Return the [X, Y] coordinate for the center point of the cell that contains the specified text.  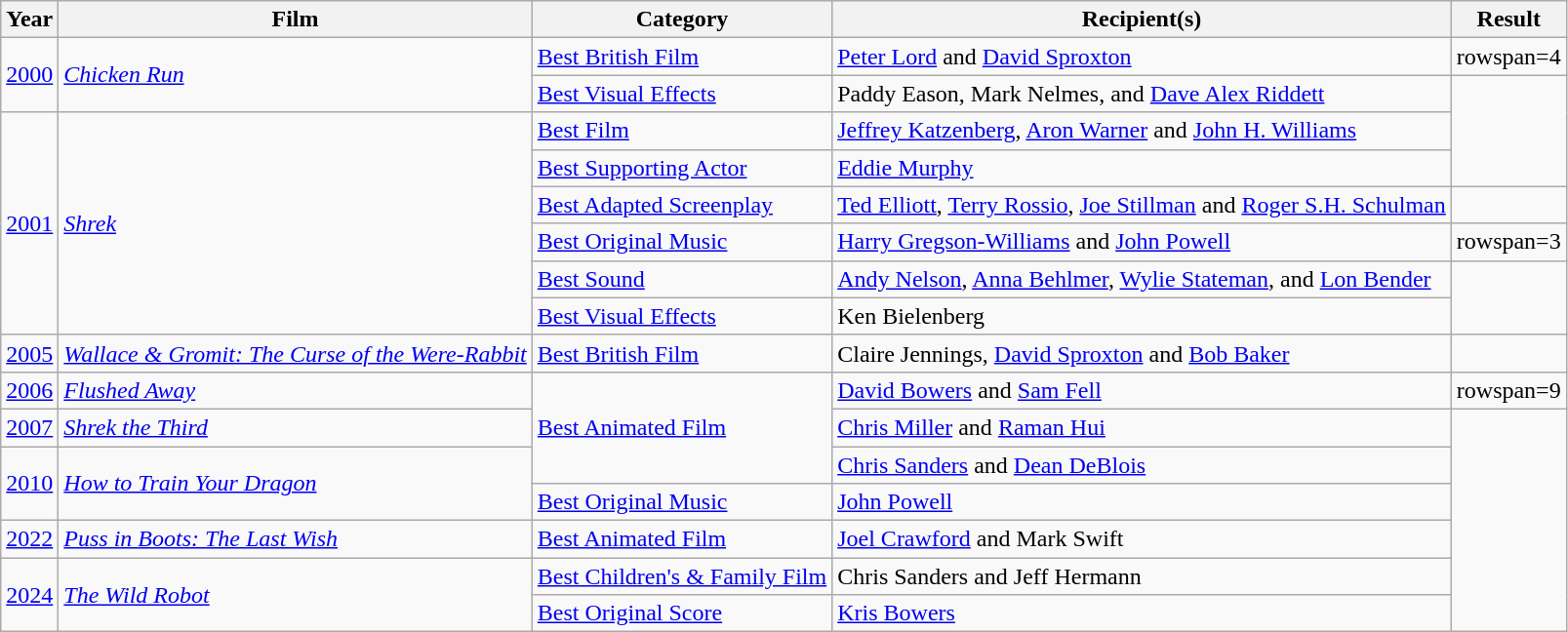
2024 [29, 595]
Chicken Run [295, 75]
2001 [29, 223]
Ken Bielenberg [1142, 316]
John Powell [1142, 502]
2010 [29, 484]
Harry Gregson-Williams and John Powell [1142, 242]
Chris Sanders and Dean DeBlois [1142, 465]
David Bowers and Sam Fell [1142, 390]
Paddy Eason, Mark Nelmes, and Dave Alex Riddett [1142, 94]
2007 [29, 427]
Category [681, 20]
Joel Crawford and Mark Swift [1142, 539]
2005 [29, 353]
Shrek [295, 223]
Jeffrey Katzenberg, Aron Warner and John H. Williams [1142, 131]
Best Original Score [681, 613]
Wallace & Gromit: The Curse of the Were-Rabbit [295, 353]
Year [29, 20]
Best Adapted Screenplay [681, 205]
Result [1508, 20]
rowspan=3 [1508, 242]
Peter Lord and David Sproxton [1142, 57]
rowspan=9 [1508, 390]
Best Supporting Actor [681, 168]
The Wild Robot [295, 595]
2000 [29, 75]
Eddie Murphy [1142, 168]
Kris Bowers [1142, 613]
Shrek the Third [295, 427]
Flushed Away [295, 390]
Film [295, 20]
Ted Elliott, Terry Rossio, Joe Stillman and Roger S.H. Schulman [1142, 205]
2022 [29, 539]
rowspan=4 [1508, 57]
How to Train Your Dragon [295, 484]
Best Film [681, 131]
Recipient(s) [1142, 20]
2006 [29, 390]
Chris Miller and Raman Hui [1142, 427]
Best Sound [681, 279]
Puss in Boots: The Last Wish [295, 539]
Andy Nelson, Anna Behlmer, Wylie Stateman, and Lon Bender [1142, 279]
Claire Jennings, David Sproxton and Bob Baker [1142, 353]
Best Children's & Family Film [681, 576]
Chris Sanders and Jeff Hermann [1142, 576]
